Capture the cell that displays the provided text and extract its (x, y) central coordinate. 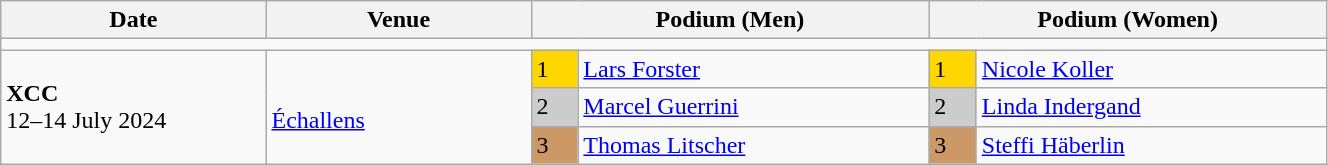
Linda Indergand (1151, 107)
Podium (Men) (730, 20)
Lars Forster (754, 69)
Nicole Koller (1151, 69)
Podium (Women) (1128, 20)
Échallens (398, 107)
Steffi Häberlin (1151, 145)
XCC 12–14 July 2024 (134, 107)
Thomas Litscher (754, 145)
Marcel Guerrini (754, 107)
Venue (398, 20)
Date (134, 20)
